Return (x, y) of the center of cell containing provided text 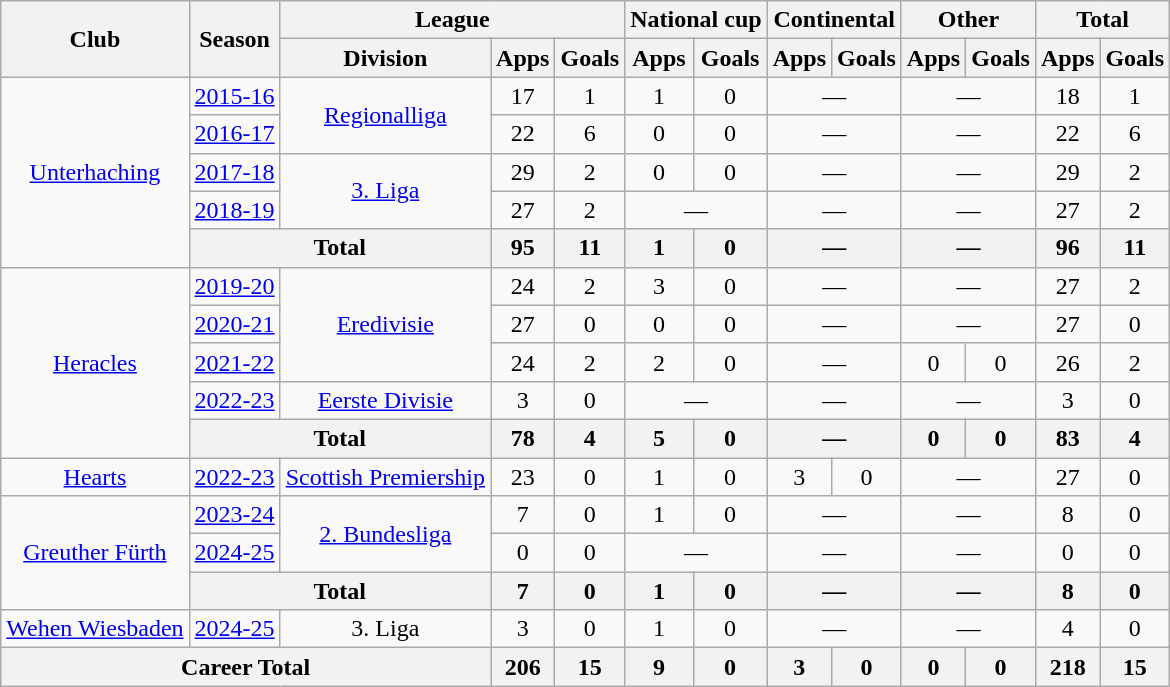
2021-22 (234, 362)
2023-24 (234, 515)
Greuther Fürth (95, 553)
Season (234, 39)
2020-21 (234, 324)
Career Total (246, 667)
78 (523, 438)
2016-17 (234, 134)
5 (659, 438)
218 (1067, 667)
Heracles (95, 362)
Eerste Divisie (385, 400)
17 (523, 96)
Regionalliga (385, 115)
206 (523, 667)
Unterhaching (95, 172)
26 (1067, 362)
95 (523, 248)
Club (95, 39)
Hearts (95, 477)
2019-20 (234, 286)
2015-16 (234, 96)
Division (385, 58)
Eredivisie (385, 324)
83 (1067, 438)
23 (523, 477)
Continental (834, 20)
Scottish Premiership (385, 477)
League (452, 20)
2017-18 (234, 172)
18 (1067, 96)
National cup (696, 20)
9 (659, 667)
Wehen Wiesbaden (95, 629)
96 (1067, 248)
2. Bundesliga (385, 534)
Other (968, 20)
2018-19 (234, 210)
